Identify which cell holds the provided text, then report its [X, Y] central coordinate. 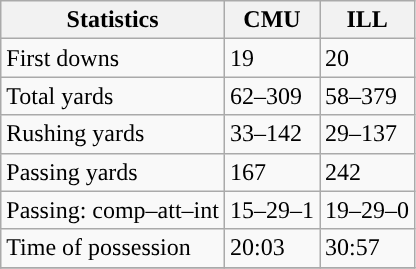
ILL [368, 20]
19 [272, 58]
20:03 [272, 248]
Rushing yards [113, 134]
Total yards [113, 96]
30:57 [368, 248]
Passing yards [113, 172]
58–379 [368, 96]
242 [368, 172]
62–309 [272, 96]
20 [368, 58]
Statistics [113, 20]
167 [272, 172]
33–142 [272, 134]
15–29–1 [272, 210]
Time of possession [113, 248]
Passing: comp–att–int [113, 210]
First downs [113, 58]
29–137 [368, 134]
19–29–0 [368, 210]
CMU [272, 20]
